Identify which cell holds the provided text, then report its (x, y) central coordinate. 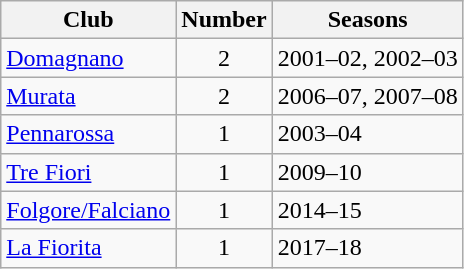
2003–04 (368, 134)
Number (224, 20)
Tre Fiori (88, 172)
Domagnano (88, 58)
La Fiorita (88, 248)
2001–02, 2002–03 (368, 58)
Seasons (368, 20)
Club (88, 20)
2009–10 (368, 172)
Pennarossa (88, 134)
2014–15 (368, 210)
2017–18 (368, 248)
Murata (88, 96)
Folgore/Falciano (88, 210)
2006–07, 2007–08 (368, 96)
